Pinpoint the cell where the given text exists, returning its [X, Y] midpoint coordinate. 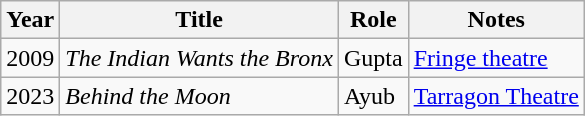
The Indian Wants the Bronx [200, 58]
2023 [30, 96]
Role [373, 20]
Tarragon Theatre [496, 96]
Notes [496, 20]
2009 [30, 58]
Behind the Moon [200, 96]
Fringe theatre [496, 58]
Gupta [373, 58]
Title [200, 20]
Year [30, 20]
Ayub [373, 96]
